Search for the cell housing the specified text and yield its [X, Y] center coordinate. 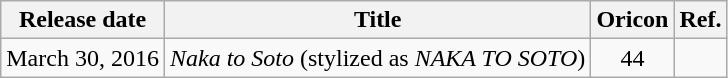
Title [377, 20]
Oricon [632, 20]
March 30, 2016 [83, 58]
44 [632, 58]
Release date [83, 20]
Naka to Soto (stylized as NAKA TO SOTO) [377, 58]
Ref. [700, 20]
